Find where the given text appears and provide that cell's center as [x, y] coordinate. 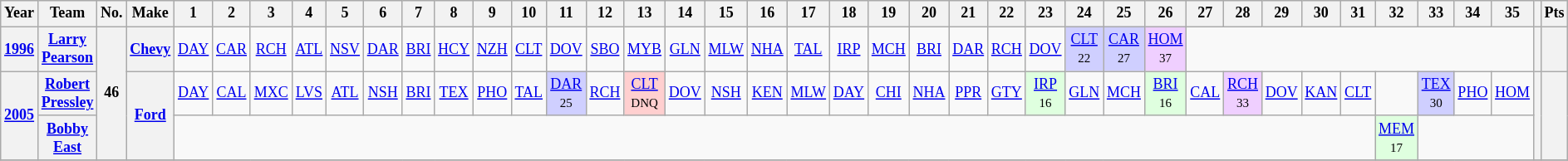
IRP [848, 49]
SBO [605, 49]
12 [605, 13]
28 [1243, 13]
22 [1007, 13]
46 [111, 93]
Ford [150, 116]
27 [1205, 13]
MXC [271, 94]
7 [419, 13]
17 [808, 13]
34 [1472, 13]
CAR [232, 49]
KAN [1321, 94]
25 [1124, 13]
CAR27 [1124, 49]
PPR [969, 94]
2 [232, 13]
Larry Pearson [66, 49]
IRP16 [1045, 94]
14 [685, 13]
30 [1321, 13]
15 [726, 13]
29 [1281, 13]
20 [929, 13]
Chevy [150, 49]
KEN [767, 94]
CLTDNQ [645, 94]
18 [848, 13]
16 [767, 13]
23 [1045, 13]
TEX [454, 94]
32 [1397, 13]
5 [346, 13]
Robert Pressley [66, 94]
Make [150, 13]
CHI [888, 94]
CLT22 [1084, 49]
24 [1084, 13]
DAR25 [566, 94]
1 [194, 13]
13 [645, 13]
Team [66, 13]
HOM37 [1165, 49]
6 [382, 13]
4 [309, 13]
HOM [1512, 94]
TEX30 [1436, 94]
19 [888, 13]
26 [1165, 13]
GTY [1007, 94]
31 [1358, 13]
3 [271, 13]
9 [492, 13]
LVS [309, 94]
Bobby East [66, 138]
HCY [454, 49]
NZH [492, 49]
35 [1512, 13]
MYB [645, 49]
1996 [20, 49]
RCH33 [1243, 94]
Year [20, 13]
21 [969, 13]
2005 [20, 116]
BRI16 [1165, 94]
10 [528, 13]
8 [454, 13]
Pts [1554, 13]
NSV [346, 49]
11 [566, 13]
No. [111, 13]
MEM17 [1397, 138]
33 [1436, 13]
